Search for the cell housing the specified text and yield its [X, Y] center coordinate. 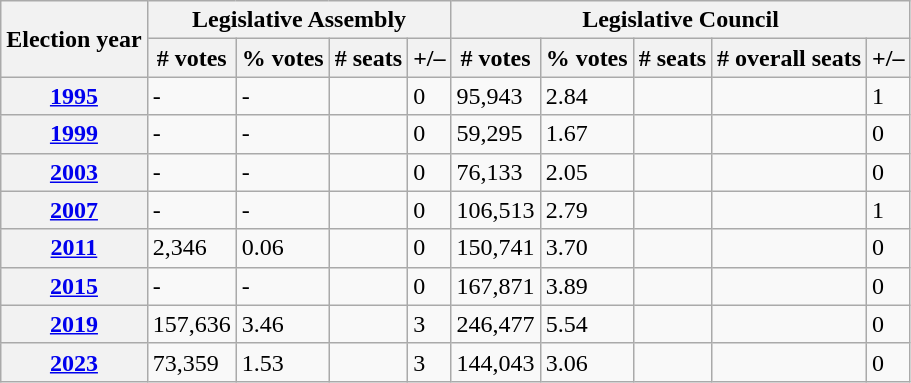
0.06 [282, 248]
2.84 [586, 96]
1.53 [282, 362]
73,359 [192, 362]
1995 [74, 96]
3.89 [586, 286]
2.79 [586, 210]
157,636 [192, 324]
Legislative Council [680, 20]
# overall seats [790, 58]
3.06 [586, 362]
2023 [74, 362]
5.54 [586, 324]
2015 [74, 286]
76,133 [496, 172]
2011 [74, 248]
167,871 [496, 286]
2019 [74, 324]
1999 [74, 134]
2007 [74, 210]
106,513 [496, 210]
150,741 [496, 248]
246,477 [496, 324]
1.67 [586, 134]
Legislative Assembly [299, 20]
95,943 [496, 96]
3.46 [282, 324]
59,295 [496, 134]
2.05 [586, 172]
Election year [74, 39]
2,346 [192, 248]
3.70 [586, 248]
144,043 [496, 362]
2003 [74, 172]
